Provide the (x, y) coordinate of the cell's center where the given text is located.  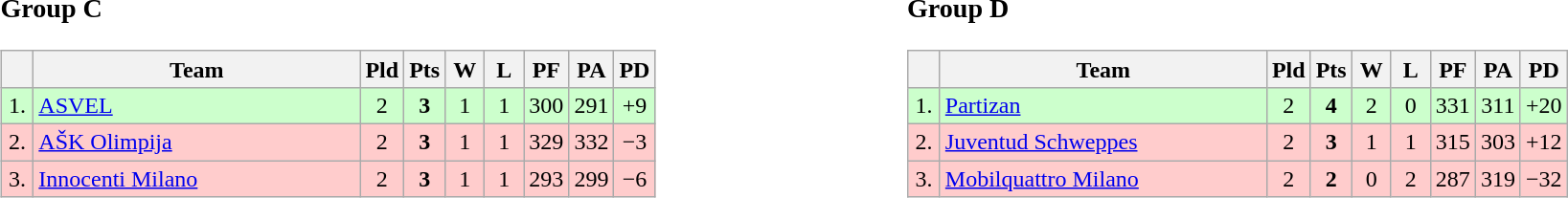
287 (1452, 179)
Innocenti Milano (197, 179)
315 (1452, 143)
303 (1498, 143)
+9 (634, 105)
−6 (634, 179)
AŠK Olimpija (197, 143)
311 (1498, 105)
Juventud Schweppes (1103, 143)
Mobilquattro Milano (1103, 179)
300 (546, 105)
332 (592, 143)
299 (592, 179)
+20 (1544, 105)
331 (1452, 105)
+12 (1544, 143)
329 (546, 143)
Partizan (1103, 105)
−3 (634, 143)
293 (546, 179)
−32 (1544, 179)
319 (1498, 179)
ASVEL (197, 105)
291 (592, 105)
4 (1331, 105)
